Detect which cell encompasses the target text, then output its [X, Y] center coordinate. 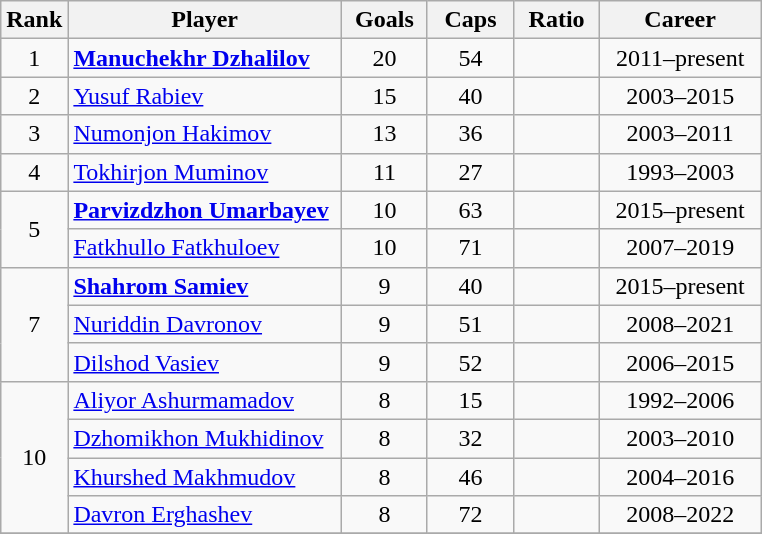
Parvizdzhon Umarbayev [205, 210]
Nuriddin Davronov [205, 324]
2008–2022 [680, 515]
Tokhirjon Muminov [205, 172]
20 [384, 58]
Shahrom Samiev [205, 286]
2011–present [680, 58]
72 [470, 515]
Manuchekhr Dzhalilov [205, 58]
2008–2021 [680, 324]
51 [470, 324]
Aliyor Ashurmamadov [205, 400]
2003–2015 [680, 96]
13 [384, 134]
54 [470, 58]
46 [470, 477]
36 [470, 134]
3 [34, 134]
4 [34, 172]
52 [470, 362]
Dzhomikhon Mukhidinov [205, 438]
71 [470, 248]
63 [470, 210]
2003–2011 [680, 134]
Career [680, 20]
Dilshod Vasiev [205, 362]
Player [205, 20]
Numonjon Hakimov [205, 134]
2004–2016 [680, 477]
Rank [34, 20]
1993–2003 [680, 172]
32 [470, 438]
Yusuf Rabiev [205, 96]
Caps [470, 20]
Fatkhullo Fatkhuloev [205, 248]
5 [34, 229]
2003–2010 [680, 438]
Davron Erghashev [205, 515]
1 [34, 58]
1992–2006 [680, 400]
2 [34, 96]
11 [384, 172]
2007–2019 [680, 248]
Ratio [557, 20]
7 [34, 324]
Khurshed Makhmudov [205, 477]
2006–2015 [680, 362]
Goals [384, 20]
27 [470, 172]
